Pinpoint the cell where the given text exists, returning its (X, Y) midpoint coordinate. 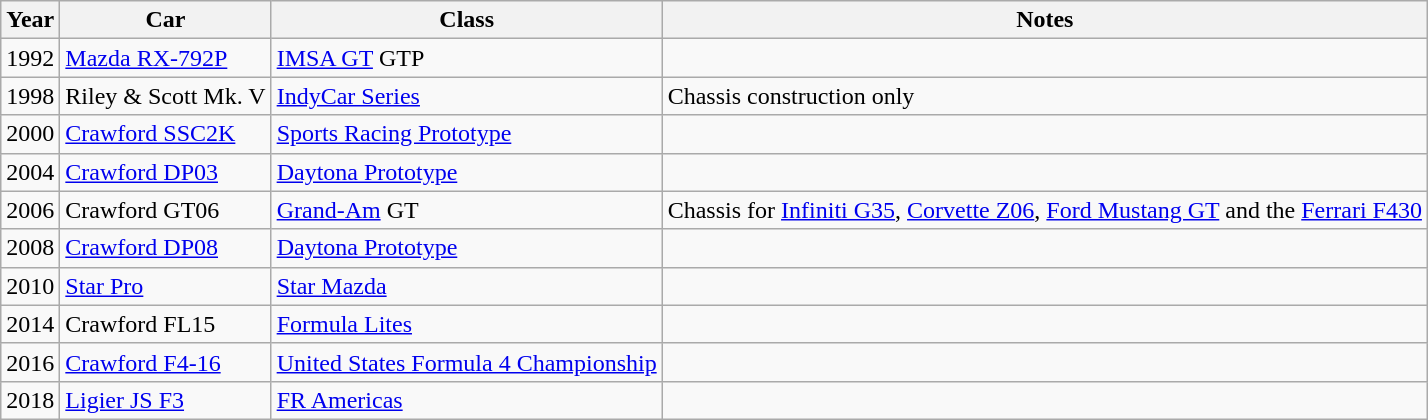
Chassis construction only (1044, 96)
1992 (30, 58)
Star Mazda (466, 286)
2016 (30, 362)
Chassis for Infiniti G35, Corvette Z06, Ford Mustang GT and the Ferrari F430 (1044, 210)
Riley & Scott Mk. V (166, 96)
Crawford DP08 (166, 248)
Ligier JS F3 (166, 400)
Class (466, 20)
2006 (30, 210)
Star Pro (166, 286)
Mazda RX-792P (166, 58)
Year (30, 20)
Crawford F4-16 (166, 362)
Notes (1044, 20)
Sports Racing Prototype (466, 134)
2000 (30, 134)
Crawford GT06 (166, 210)
2004 (30, 172)
IMSA GT GTP (466, 58)
FR Americas (466, 400)
Crawford DP03 (166, 172)
IndyCar Series (466, 96)
Grand-Am GT (466, 210)
United States Formula 4 Championship (466, 362)
2018 (30, 400)
Formula Lites (466, 324)
1998 (30, 96)
Car (166, 20)
2014 (30, 324)
2010 (30, 286)
Crawford FL15 (166, 324)
2008 (30, 248)
Crawford SSC2K (166, 134)
